Extract the [x, y] coordinate from the center of the cell holding the provided text.  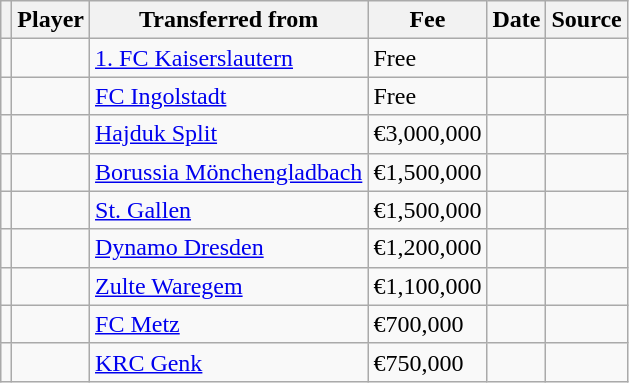
Date [516, 20]
Transferred from [229, 20]
€1,200,000 [428, 248]
1. FC Kaiserslautern [229, 58]
€1,100,000 [428, 286]
Hajduk Split [229, 134]
€750,000 [428, 362]
Dynamo Dresden [229, 248]
Fee [428, 20]
FC Ingolstadt [229, 96]
€700,000 [428, 324]
FC Metz [229, 324]
Borussia Mönchengladbach [229, 172]
€3,000,000 [428, 134]
Source [586, 20]
St. Gallen [229, 210]
KRC Genk [229, 362]
Zulte Waregem [229, 286]
Player [51, 20]
